Identify which cell holds the provided text, then report its (x, y) central coordinate. 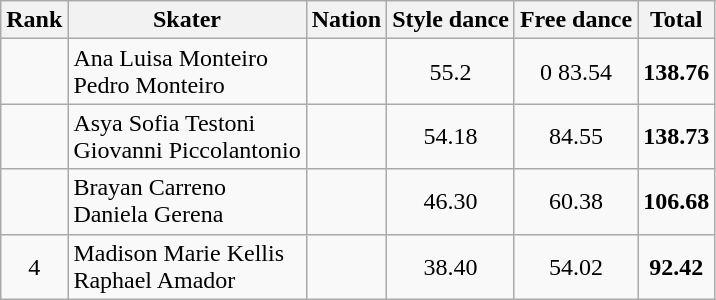
Ana Luisa Monteiro Pedro Monteiro (187, 72)
Madison Marie Kellis Raphael Amador (187, 266)
Nation (346, 20)
92.42 (676, 266)
106.68 (676, 202)
Skater (187, 20)
4 (34, 266)
38.40 (451, 266)
138.76 (676, 72)
Style dance (451, 20)
Total (676, 20)
Asya Sofia Testoni Giovanni Piccolantonio (187, 136)
84.55 (576, 136)
Free dance (576, 20)
46.30 (451, 202)
60.38 (576, 202)
54.02 (576, 266)
Rank (34, 20)
138.73 (676, 136)
Brayan Carreno Daniela Gerena (187, 202)
54.18 (451, 136)
0 83.54 (576, 72)
55.2 (451, 72)
